Locate the cell with the specified text and output its (x, y) center coordinate. 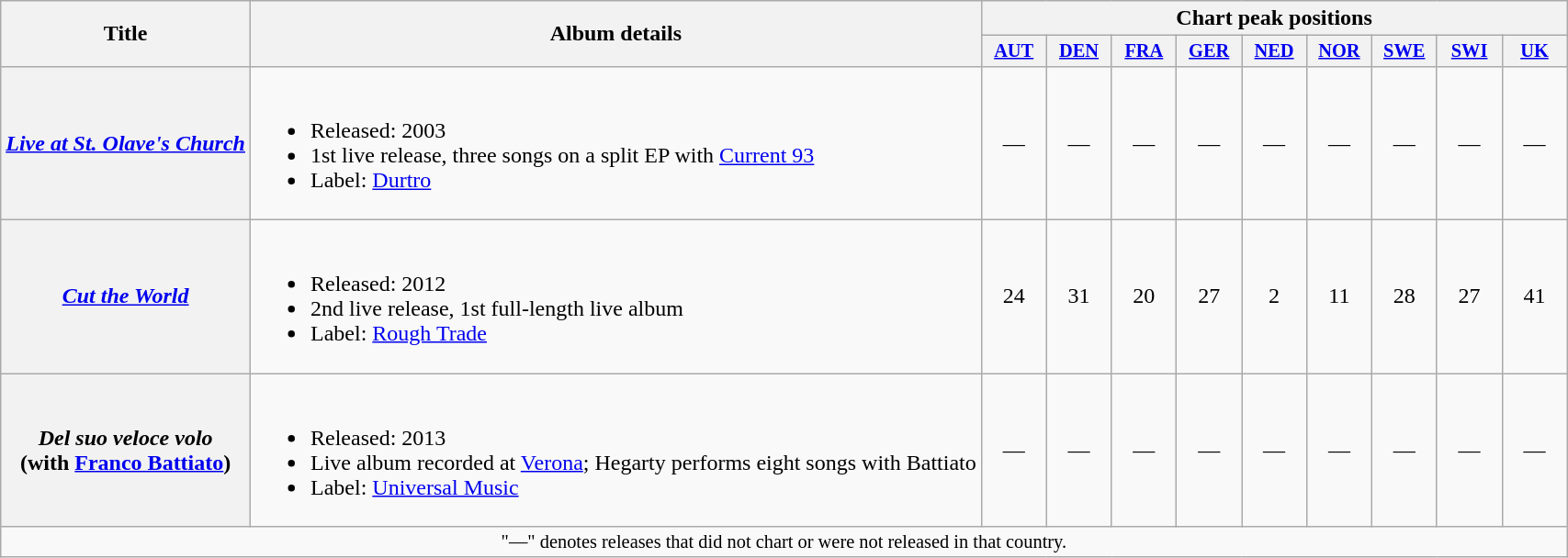
NED (1275, 51)
Album details (615, 34)
11 (1339, 297)
20 (1145, 297)
24 (1014, 297)
Chart peak positions (1274, 18)
Released: 20031st live release, three songs on a split EP with Current 93Label: Durtro (615, 143)
UK (1534, 51)
Del suo veloce volo(with Franco Battiato) (126, 450)
"—" denotes releases that did not chart or were not released in that country. (784, 542)
Released: 2013Live album recorded at Verona; Hegarty performs eight songs with BattiatoLabel: Universal Music (615, 450)
41 (1534, 297)
FRA (1145, 51)
28 (1404, 297)
SWI (1470, 51)
NOR (1339, 51)
SWE (1404, 51)
Title (126, 34)
AUT (1014, 51)
2 (1275, 297)
Released: 20122nd live release, 1st full-length live albumLabel: Rough Trade (615, 297)
Cut the World (126, 297)
Live at St. Olave's Church (126, 143)
DEN (1078, 51)
GER (1209, 51)
31 (1078, 297)
